Provide the [x, y] coordinate of the cell's center where the given text is located.  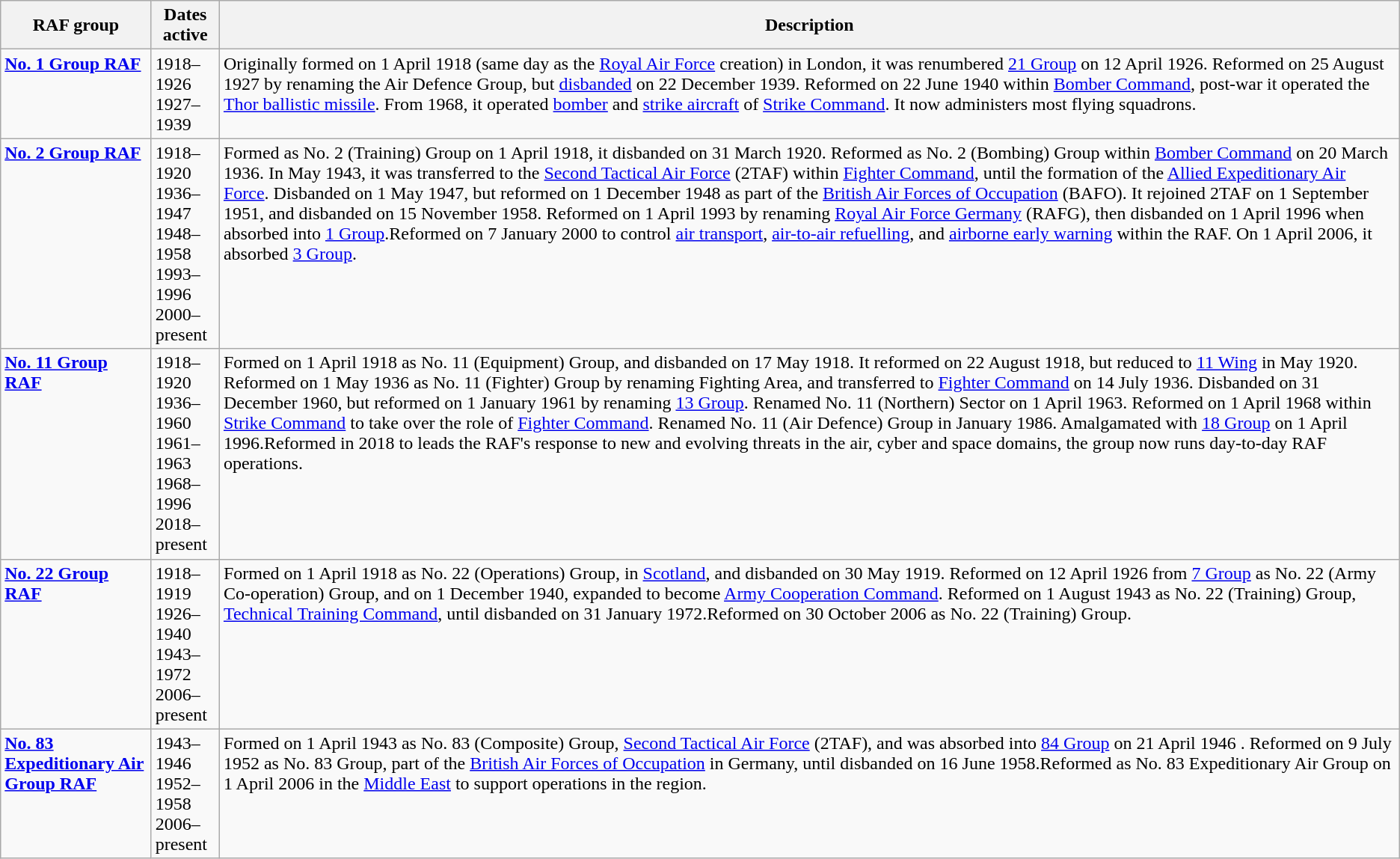
1943–19461952–19582006–present [185, 793]
1918–19201936–19471948–19581993–19962000–present [185, 244]
No. 2 Group RAF [76, 244]
No. 22 Group RAF [76, 644]
Description [809, 25]
1918–19191926–19401943–19722006–present [185, 644]
No. 11 Group RAF [76, 453]
No. 1 Group RAF [76, 94]
Dates active [185, 25]
No. 83 Expeditionary Air Group RAF [76, 793]
1918–19201936–19601961–19631968–19962018–present [185, 453]
RAF group [76, 25]
1918–19261927–1939 [185, 94]
